Return [X, Y] of the center of cell containing provided text 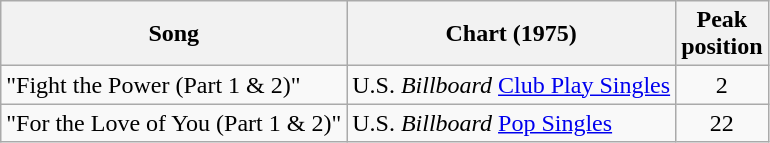
U.S. Billboard Club Play Singles [512, 85]
2 [722, 85]
Song [174, 34]
22 [722, 123]
"Fight the Power (Part 1 & 2)" [174, 85]
U.S. Billboard Pop Singles [512, 123]
Chart (1975) [512, 34]
"For the Love of You (Part 1 & 2)" [174, 123]
Peakposition [722, 34]
